Output the [X, Y] coordinate of the center of the cell containing the given text.  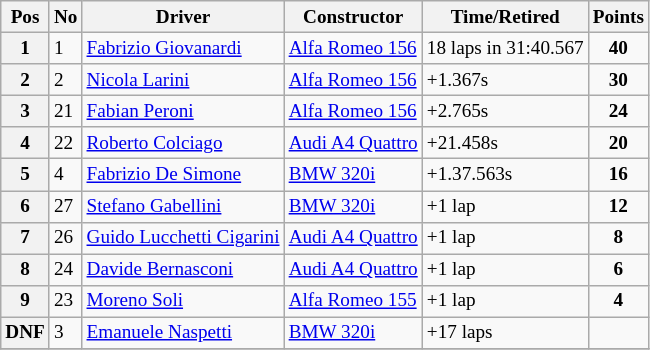
16 [618, 175]
Pos [26, 17]
+2.765s [505, 111]
Guido Lucchetti Cigarini [183, 238]
22 [66, 143]
5 [26, 175]
Time/Retired [505, 17]
18 laps in 31:40.567 [505, 48]
7 [26, 238]
+17 laps [505, 333]
21 [66, 111]
Davide Bernasconi [183, 270]
No [66, 17]
Constructor [353, 17]
27 [66, 206]
Fabrizio Giovanardi [183, 48]
Fabian Peroni [183, 111]
Moreno Soli [183, 301]
Stefano Gabellini [183, 206]
9 [26, 301]
Driver [183, 17]
DNF [26, 333]
+1.367s [505, 80]
12 [618, 206]
23 [66, 301]
Points [618, 17]
+21.458s [505, 143]
20 [618, 143]
30 [618, 80]
26 [66, 238]
Nicola Larini [183, 80]
Alfa Romeo 155 [353, 301]
Roberto Colciago [183, 143]
40 [618, 48]
Fabrizio De Simone [183, 175]
+1.37.563s [505, 175]
Emanuele Naspetti [183, 333]
